Return (x, y) of the center of cell containing provided text 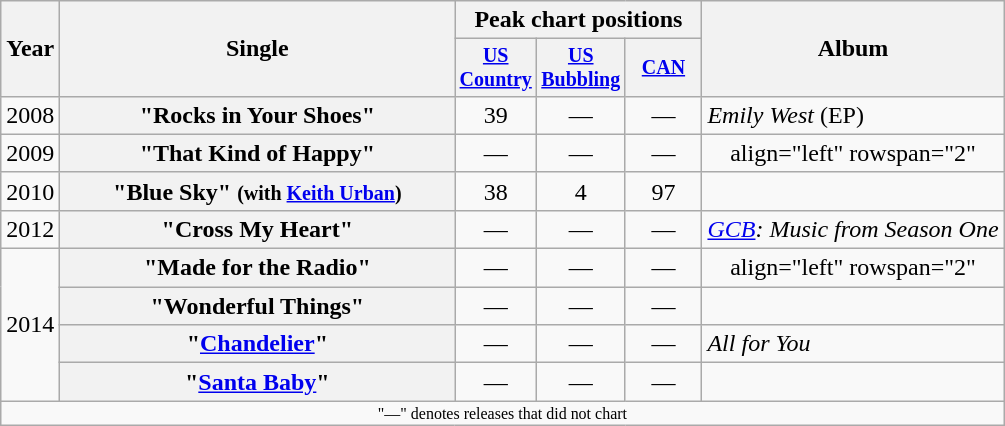
"Cross My Heart" (258, 229)
Emily West (EP) (853, 115)
Year (30, 49)
97 (664, 191)
2008 (30, 115)
4 (581, 191)
US Bubbling (581, 68)
38 (496, 191)
"—" denotes releases that did not chart (502, 413)
Album (853, 49)
"That Kind of Happy" (258, 153)
"Chandelier" (258, 344)
"Rocks in Your Shoes" (258, 115)
2009 (30, 153)
CAN (664, 68)
Peak chart positions (578, 20)
US Country (496, 68)
2012 (30, 229)
39 (496, 115)
2010 (30, 191)
"Blue Sky" (with Keith Urban) (258, 191)
2014 (30, 325)
"Made for the Radio" (258, 268)
"Santa Baby" (258, 382)
GCB: Music from Season One (853, 229)
All for You (853, 344)
"Wonderful Things" (258, 306)
Single (258, 49)
